Extract the [X, Y] coordinate from the center of the cell holding the provided text.  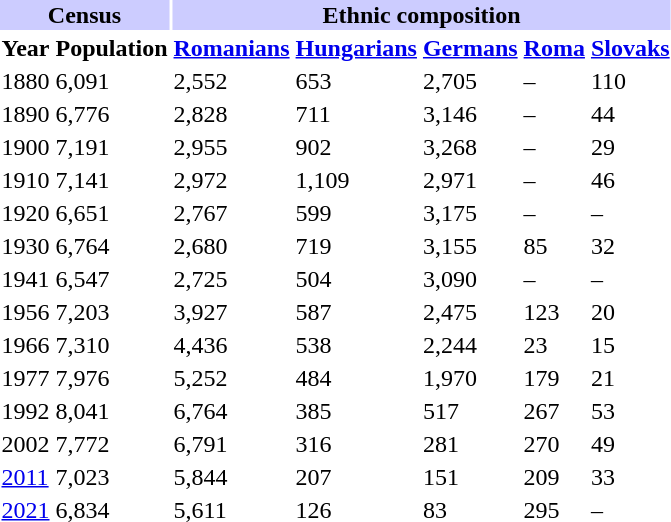
1977 [26, 378]
6,547 [112, 279]
15 [630, 345]
209 [554, 477]
1,970 [470, 378]
3,155 [470, 246]
5,844 [232, 477]
Romanians [232, 48]
8,041 [112, 411]
2,972 [232, 180]
1900 [26, 147]
1930 [26, 246]
1890 [26, 114]
33 [630, 477]
538 [356, 345]
2,705 [470, 81]
7,203 [112, 312]
Slovaks [630, 48]
385 [356, 411]
179 [554, 378]
Population [112, 48]
207 [356, 477]
3,146 [470, 114]
49 [630, 444]
7,191 [112, 147]
5,252 [232, 378]
2,680 [232, 246]
4,436 [232, 345]
20 [630, 312]
1910 [26, 180]
3,090 [470, 279]
2,971 [470, 180]
23 [554, 345]
Year [26, 48]
3,268 [470, 147]
29 [630, 147]
Ethnic composition [422, 15]
Germans [470, 48]
Hungarians [356, 48]
711 [356, 114]
6,091 [112, 81]
2002 [26, 444]
1920 [26, 213]
6,651 [112, 213]
110 [630, 81]
46 [630, 180]
3,927 [232, 312]
Roma [554, 48]
587 [356, 312]
316 [356, 444]
53 [630, 411]
123 [554, 312]
Census [84, 15]
7,310 [112, 345]
6,776 [112, 114]
7,976 [112, 378]
3,175 [470, 213]
2,828 [232, 114]
719 [356, 246]
902 [356, 147]
1992 [26, 411]
44 [630, 114]
85 [554, 246]
1956 [26, 312]
2011 [26, 477]
267 [554, 411]
21 [630, 378]
2,244 [470, 345]
151 [470, 477]
7,141 [112, 180]
6,791 [232, 444]
517 [470, 411]
1,109 [356, 180]
7,023 [112, 477]
599 [356, 213]
2,552 [232, 81]
7,772 [112, 444]
1941 [26, 279]
2,767 [232, 213]
504 [356, 279]
32 [630, 246]
2,475 [470, 312]
1966 [26, 345]
484 [356, 378]
653 [356, 81]
2,725 [232, 279]
281 [470, 444]
1880 [26, 81]
270 [554, 444]
2,955 [232, 147]
